For the text-containing cell, return its midpoint in [X, Y] coordinate format. 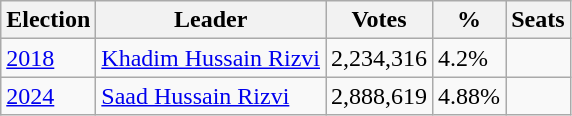
Khadim Hussain Rizvi [211, 58]
Election [48, 20]
Saad Hussain Rizvi [211, 96]
Seats [538, 20]
2,888,619 [380, 96]
% [470, 20]
4.88% [470, 96]
2024 [48, 96]
2018 [48, 58]
Leader [211, 20]
4.2% [470, 58]
Votes [380, 20]
2,234,316 [380, 58]
